From the cell containing the given text, extract its center point as [x, y] coordinate. 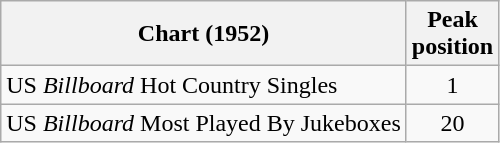
1 [452, 85]
US Billboard Most Played By Jukeboxes [204, 123]
20 [452, 123]
US Billboard Hot Country Singles [204, 85]
Peakposition [452, 34]
Chart (1952) [204, 34]
